Return the [x, y] coordinate for the center point of the cell that contains the specified text.  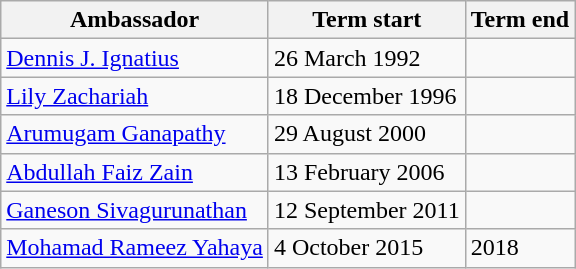
29 August 2000 [366, 134]
Ambassador [135, 20]
Lily Zachariah [135, 96]
26 March 1992 [366, 58]
Mohamad Rameez Yahaya [135, 248]
Abdullah Faiz Zain [135, 172]
Term end [520, 20]
18 December 1996 [366, 96]
2018 [520, 248]
Term start [366, 20]
13 February 2006 [366, 172]
4 October 2015 [366, 248]
12 September 2011 [366, 210]
Arumugam Ganapathy [135, 134]
Ganeson Sivagurunathan [135, 210]
Dennis J. Ignatius [135, 58]
